Return the [x, y] coordinate for the center point of the cell that contains the specified text.  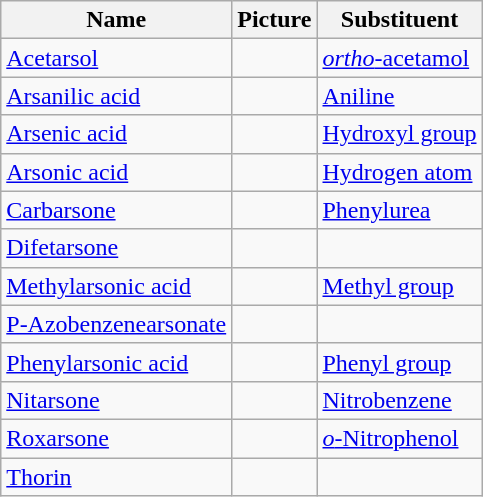
Difetarsone [116, 248]
Nitrobenzene [400, 400]
Arsenic acid [116, 134]
Name [116, 20]
Roxarsone [116, 438]
Hydroxyl group [400, 134]
Nitarsone [116, 400]
Arsanilic acid [116, 96]
ortho-acetamol [400, 58]
Phenylurea [400, 210]
Thorin [116, 477]
Methyl group [400, 286]
P-Azobenzenearsonate [116, 324]
Phenylarsonic acid [116, 362]
Methylarsonic acid [116, 286]
Aniline [400, 96]
Phenyl group [400, 362]
Carbarsone [116, 210]
Arsonic acid [116, 172]
Acetarsol [116, 58]
Picture [274, 20]
o-Nitrophenol [400, 438]
Hydrogen atom [400, 172]
Substituent [400, 20]
